Determine the [x, y] coordinate at the center of the cell enclosing the given text.  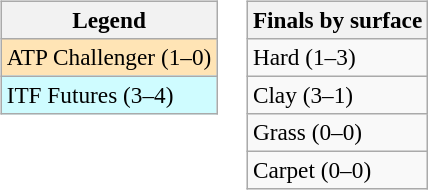
Legend [108, 20]
ITF Futures (3–4) [108, 95]
Hard (1–3) [337, 57]
Carpet (0–0) [337, 171]
Clay (3–1) [337, 95]
Finals by surface [337, 20]
ATP Challenger (1–0) [108, 57]
Grass (0–0) [337, 133]
